Find where the given text appears and provide that cell's center as [X, Y] coordinate. 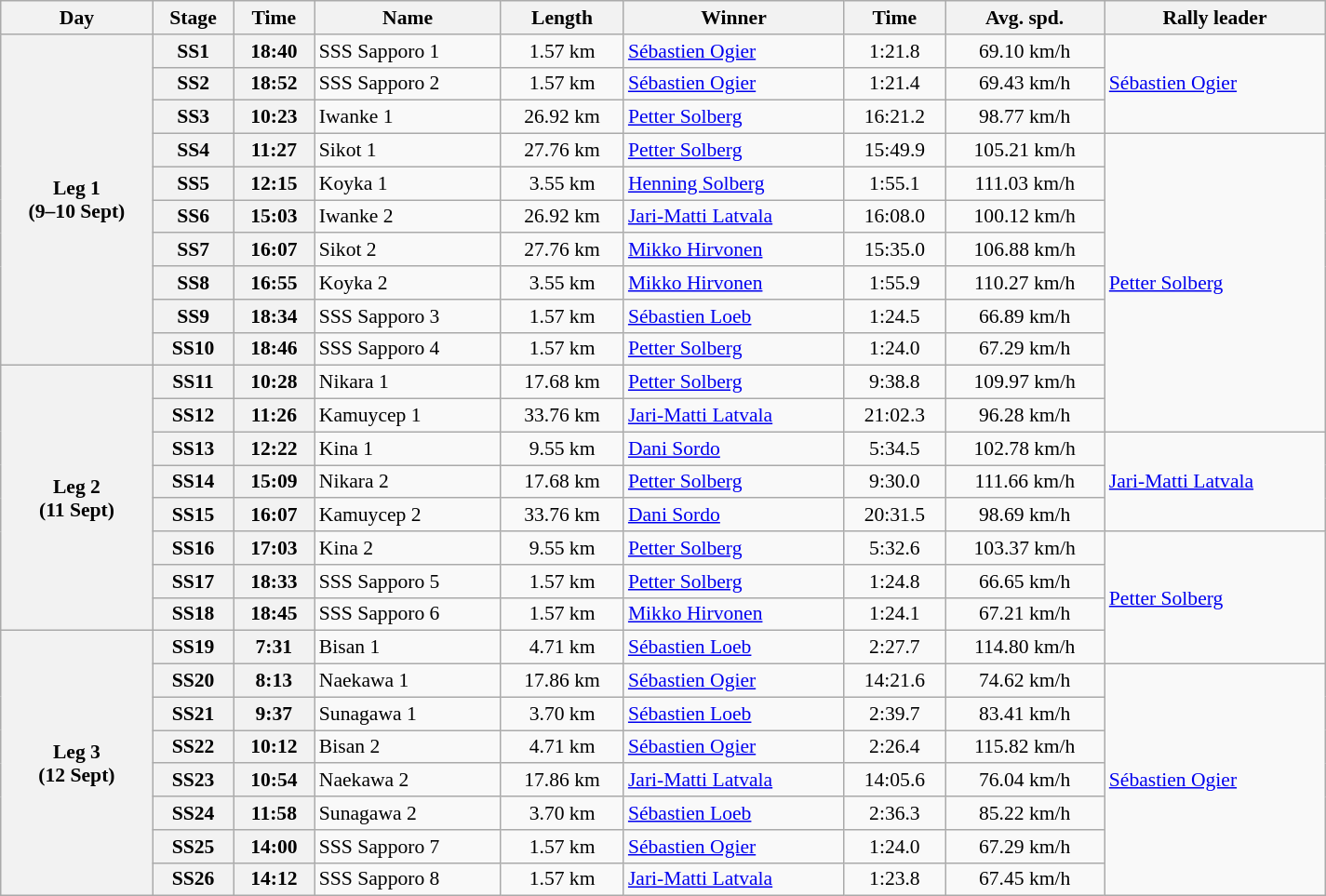
SSS Sapporo 2 [408, 84]
SS22 [194, 747]
SS11 [194, 382]
SS12 [194, 416]
106.88 km/h [1025, 250]
Nikara 1 [408, 382]
16:21.2 [894, 117]
Winner [733, 18]
21:02.3 [894, 416]
98.77 km/h [1025, 117]
1:55.1 [894, 183]
111.03 km/h [1025, 183]
103.37 km/h [1025, 548]
18:34 [274, 316]
SSS Sapporo 7 [408, 847]
Kamuycep 2 [408, 515]
SS4 [194, 151]
2:36.3 [894, 813]
110.27 km/h [1025, 283]
SS21 [194, 714]
5:34.5 [894, 448]
SSS Sapporo 3 [408, 316]
SS25 [194, 847]
Iwanke 2 [408, 217]
SS26 [194, 879]
Kina 1 [408, 448]
Leg 2(11 Sept) [76, 499]
SS2 [194, 84]
1:24.5 [894, 316]
67.45 km/h [1025, 879]
18:45 [274, 614]
98.69 km/h [1025, 515]
18:40 [274, 51]
18:46 [274, 349]
SS20 [194, 681]
SS15 [194, 515]
7:31 [274, 648]
Sikot 2 [408, 250]
2:26.4 [894, 747]
1:23.8 [894, 879]
Leg 3(12 Sept) [76, 763]
11:26 [274, 416]
2:39.7 [894, 714]
12:15 [274, 183]
Naekawa 2 [408, 781]
Bisan 2 [408, 747]
SS10 [194, 349]
SS8 [194, 283]
Nikara 2 [408, 482]
11:58 [274, 813]
Henning Solberg [733, 183]
Rally leader [1215, 18]
109.97 km/h [1025, 382]
SSS Sapporo 1 [408, 51]
Koyka 1 [408, 183]
1:55.9 [894, 283]
18:52 [274, 84]
Koyka 2 [408, 283]
10:28 [274, 382]
15:03 [274, 217]
14:12 [274, 879]
Sikot 1 [408, 151]
96.28 km/h [1025, 416]
SS23 [194, 781]
16:08.0 [894, 217]
Iwanke 1 [408, 117]
15:49.9 [894, 151]
1:24.1 [894, 614]
69.43 km/h [1025, 84]
SSS Sapporo 5 [408, 582]
67.21 km/h [1025, 614]
85.22 km/h [1025, 813]
SSS Sapporo 4 [408, 349]
11:27 [274, 151]
SS19 [194, 648]
SS9 [194, 316]
17:03 [274, 548]
12:22 [274, 448]
66.65 km/h [1025, 582]
76.04 km/h [1025, 781]
14:05.6 [894, 781]
SS16 [194, 548]
Avg. spd. [1025, 18]
20:31.5 [894, 515]
66.89 km/h [1025, 316]
Length [562, 18]
SS5 [194, 183]
111.66 km/h [1025, 482]
15:35.0 [894, 250]
Sunagawa 1 [408, 714]
105.21 km/h [1025, 151]
18:33 [274, 582]
1:24.8 [894, 582]
10:12 [274, 747]
83.41 km/h [1025, 714]
115.82 km/h [1025, 747]
10:23 [274, 117]
8:13 [274, 681]
100.12 km/h [1025, 217]
16:55 [274, 283]
Bisan 1 [408, 648]
Kina 2 [408, 548]
SS6 [194, 217]
SS17 [194, 582]
Naekawa 1 [408, 681]
1:21.4 [894, 84]
15:09 [274, 482]
1:21.8 [894, 51]
14:00 [274, 847]
9:38.8 [894, 382]
SS14 [194, 482]
10:54 [274, 781]
Kamuycep 1 [408, 416]
Stage [194, 18]
9:30.0 [894, 482]
Sunagawa 2 [408, 813]
2:27.7 [894, 648]
SSS Sapporo 8 [408, 879]
5:32.6 [894, 548]
74.62 km/h [1025, 681]
SSS Sapporo 6 [408, 614]
14:21.6 [894, 681]
SS18 [194, 614]
SS7 [194, 250]
SS1 [194, 51]
Leg 1(9–10 Sept) [76, 200]
SS24 [194, 813]
Day [76, 18]
9:37 [274, 714]
102.78 km/h [1025, 448]
Name [408, 18]
114.80 km/h [1025, 648]
SS3 [194, 117]
SS13 [194, 448]
69.10 km/h [1025, 51]
